Locate the cell with the specified text and output its [x, y] center coordinate. 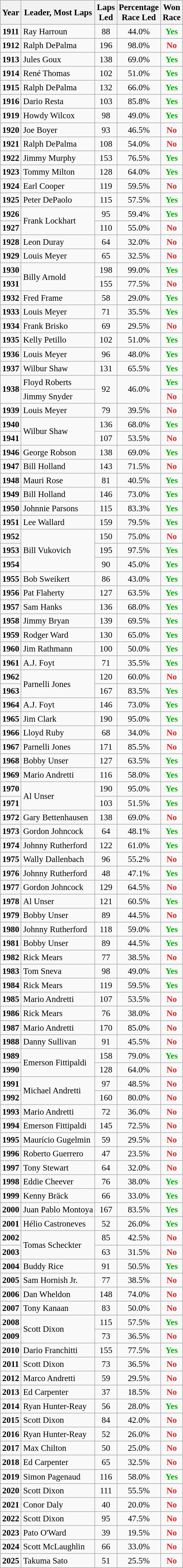
Jimmy Murphy [58, 158]
1934 [11, 326]
65.0% [139, 635]
Rodger Ward [58, 635]
37 [106, 1392]
122 [106, 845]
Tommy Milton [58, 172]
2012 [11, 1378]
1948 [11, 481]
23.5% [139, 1154]
1919 [11, 116]
1916 [11, 102]
100 [106, 649]
195 [106, 550]
Tom Sneva [58, 971]
139 [106, 621]
1955 [11, 579]
79.5% [139, 522]
68 [106, 733]
1925 [11, 200]
2024 [11, 1547]
153 [106, 158]
1933 [11, 312]
59.4% [139, 214]
1999 [11, 1196]
28.0% [139, 1406]
171 [106, 747]
58 [106, 298]
92 [106, 389]
2003 [11, 1252]
1937 [11, 368]
86 [106, 579]
1987 [11, 1028]
1973 [11, 831]
Jimmy Snyder [58, 396]
170 [106, 1028]
55.0% [139, 228]
51.5% [139, 803]
1957 [11, 607]
1951 [11, 522]
1996 [11, 1154]
2019 [11, 1477]
90 [106, 565]
131 [106, 368]
48.5% [139, 1084]
51 [106, 1561]
1997 [11, 1168]
132 [106, 88]
Dan Wheldon [58, 1294]
1993 [11, 1112]
1991 [11, 1084]
108 [106, 144]
1969 [11, 775]
Maurício Gugelmin [58, 1140]
85.8% [139, 102]
18.5% [139, 1392]
1982 [11, 958]
1914 [11, 74]
1976 [11, 873]
196 [106, 46]
1946 [11, 452]
97 [106, 1084]
1960 [11, 649]
Dario Resta [58, 102]
59.0% [139, 930]
Leon Duray [58, 242]
Max Chilton [58, 1448]
50 [106, 1448]
130 [106, 635]
150 [106, 537]
Tomas Scheckter [58, 1245]
2016 [11, 1434]
1984 [11, 986]
Tony Stewart [58, 1168]
1929 [11, 256]
46.5% [139, 130]
1928 [11, 242]
2004 [11, 1266]
2005 [11, 1280]
39 [106, 1533]
54.0% [139, 144]
1972 [11, 817]
Hélio Castroneves [58, 1224]
42.5% [139, 1238]
56 [106, 1406]
1965 [11, 719]
79.0% [139, 1056]
Bob Sweikert [58, 579]
47 [106, 1154]
50.5% [139, 1266]
1971 [11, 803]
Dario Franchitti [58, 1350]
1927 [11, 228]
1926 [11, 214]
Danny Sullivan [58, 1041]
Ray Harroun [58, 32]
Floyd Roberts [58, 382]
Johnnie Parsons [58, 509]
Frank Brisko [58, 326]
Mauri Rose [58, 481]
2011 [11, 1364]
1989 [11, 1056]
1985 [11, 1000]
1977 [11, 887]
97.5% [139, 550]
Juan Pablo Montoya [58, 1210]
1980 [11, 930]
Pato O'Ward [58, 1533]
1978 [11, 901]
Wally Dallenbach [58, 859]
198 [106, 270]
121 [106, 901]
45.5% [139, 1041]
Kenny Bräck [58, 1196]
60.5% [139, 901]
81 [106, 481]
Year [11, 13]
65.5% [139, 368]
Fred Frame [58, 298]
1962 [11, 677]
111 [106, 1490]
1922 [11, 158]
48.1% [139, 831]
34.0% [139, 733]
143 [106, 466]
Lloyd Ruby [58, 733]
85.5% [139, 747]
39.5% [139, 410]
2017 [11, 1448]
1992 [11, 1098]
1941 [11, 438]
Gary Bettenhausen [58, 817]
2018 [11, 1462]
1935 [11, 340]
76.5% [139, 158]
1920 [11, 130]
Sam Hanks [58, 607]
René Thomas [58, 74]
83 [106, 1308]
19.5% [139, 1533]
64.5% [139, 887]
1986 [11, 1013]
46.0% [139, 389]
158 [106, 1056]
47.1% [139, 873]
LapsLed [106, 13]
40 [106, 1505]
1983 [11, 971]
1990 [11, 1069]
1939 [11, 410]
84 [106, 1420]
1964 [11, 705]
1949 [11, 494]
Pat Flaherty [58, 593]
69 [106, 326]
1967 [11, 747]
1913 [11, 60]
85 [106, 1238]
44.0% [139, 32]
61.0% [139, 845]
1947 [11, 466]
Jim Rathmann [58, 649]
1956 [11, 593]
2007 [11, 1308]
Bill Vukovich [58, 551]
Jimmy Bryan [58, 621]
20.0% [139, 1505]
79 [106, 410]
2013 [11, 1392]
55.5% [139, 1490]
71.5% [139, 466]
WonRace [171, 13]
25.5% [139, 1561]
2022 [11, 1518]
31.5% [139, 1252]
PercentageRace Led [139, 13]
Eddie Cheever [58, 1182]
1995 [11, 1140]
2010 [11, 1350]
159 [106, 522]
1981 [11, 943]
Jules Goux [58, 60]
1970 [11, 789]
60.0% [139, 677]
1950 [11, 509]
Jim Clark [58, 719]
83.3% [139, 509]
1994 [11, 1126]
148 [106, 1294]
Simon Pagenaud [58, 1477]
2015 [11, 1420]
George Robson [58, 452]
29.0% [139, 298]
Leader, Most Laps [58, 13]
Conor Daly [58, 1505]
Sam Hornish Jr. [58, 1280]
1932 [11, 298]
2020 [11, 1490]
85.0% [139, 1028]
98.0% [139, 46]
69.5% [139, 621]
1975 [11, 859]
2025 [11, 1561]
1911 [11, 32]
1940 [11, 424]
1938 [11, 389]
Roberto Guerrero [58, 1154]
Marco Andretti [58, 1378]
72.5% [139, 1126]
1968 [11, 761]
Scott McLaughlin [58, 1547]
1923 [11, 172]
Michael Andretti [58, 1090]
36.0% [139, 1112]
75.0% [139, 537]
1966 [11, 733]
2002 [11, 1238]
2009 [11, 1336]
1912 [11, 46]
1954 [11, 565]
110 [106, 228]
47.5% [139, 1518]
Frank Lockhart [58, 221]
88 [106, 32]
48.0% [139, 354]
40.5% [139, 481]
45.0% [139, 565]
Tony Kanaan [58, 1308]
72 [106, 1112]
66.0% [139, 88]
Buddy Rice [58, 1266]
160 [106, 1098]
2008 [11, 1322]
93 [106, 130]
145 [106, 1126]
1915 [11, 88]
2006 [11, 1294]
Kelly Petillo [58, 340]
Billy Arnold [58, 277]
1921 [11, 144]
Lee Wallard [58, 522]
74.0% [139, 1294]
2000 [11, 1210]
1930 [11, 270]
1961 [11, 663]
Earl Cooper [58, 186]
120 [106, 677]
1959 [11, 635]
1953 [11, 550]
2014 [11, 1406]
43.0% [139, 579]
1988 [11, 1041]
1963 [11, 691]
1998 [11, 1182]
1958 [11, 621]
2023 [11, 1533]
99.0% [139, 270]
55.2% [139, 859]
2001 [11, 1224]
118 [106, 930]
48 [106, 873]
Joe Boyer [58, 130]
Peter DePaolo [58, 200]
63 [106, 1252]
25.0% [139, 1448]
1974 [11, 845]
1952 [11, 537]
1924 [11, 186]
1936 [11, 354]
129 [106, 887]
2021 [11, 1505]
80.0% [139, 1098]
42.0% [139, 1420]
Takuma Sato [58, 1561]
1931 [11, 284]
Howdy Wilcox [58, 116]
1979 [11, 915]
